Locate the cell with the specified text and output its [x, y] center coordinate. 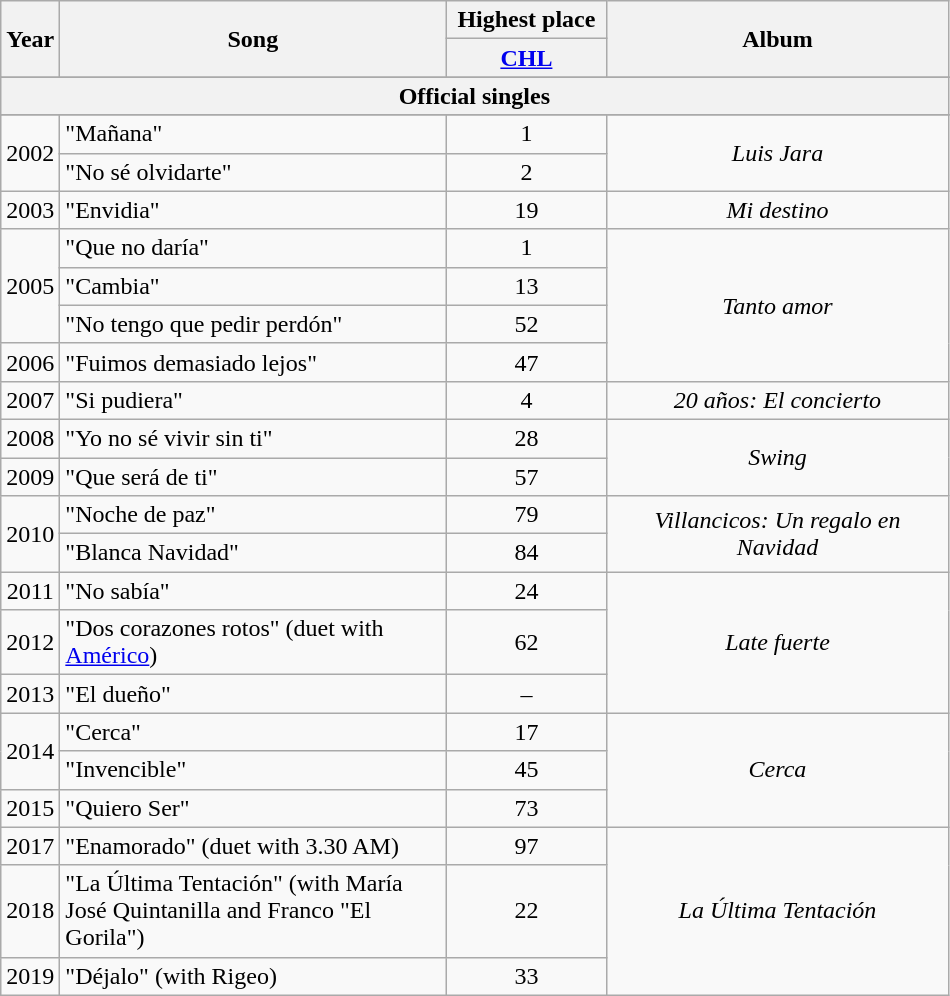
62 [526, 642]
33 [526, 976]
Mi destino [778, 210]
Villancicos: Un regalo en Navidad [778, 534]
Tanto amor [778, 305]
13 [526, 286]
2010 [30, 534]
2008 [30, 438]
47 [526, 362]
"Cambia" [253, 286]
"Mañana" [253, 134]
57 [526, 477]
Swing [778, 457]
La Última Tentación [778, 911]
"Déjalo" (with Rigeo) [253, 976]
24 [526, 591]
"La Última Tentación" (with María José Quintanilla and Franco "El Gorila") [253, 911]
79 [526, 515]
Song [253, 39]
2006 [30, 362]
22 [526, 911]
"Cerca" [253, 732]
Luis Jara [778, 153]
"Blanca Navidad" [253, 553]
2018 [30, 911]
"No sé olvidarte" [253, 172]
2005 [30, 286]
2002 [30, 153]
Official singles [474, 96]
"Noche de paz" [253, 515]
20 años: El concierto [778, 400]
"Dos corazones rotos" (duet with Américo) [253, 642]
4 [526, 400]
CHL [526, 58]
2012 [30, 642]
Cerca [778, 770]
73 [526, 808]
28 [526, 438]
"Fuimos demasiado lejos" [253, 362]
Year [30, 39]
2019 [30, 976]
"Enamorado" (duet with 3.30 AM) [253, 846]
"Si pudiera" [253, 400]
2007 [30, 400]
"Que no daría" [253, 248]
"Que será de ti" [253, 477]
"No tengo que pedir perdón" [253, 324]
Album [778, 39]
"No sabía" [253, 591]
– [526, 694]
Late fuerte [778, 642]
Highest place [526, 20]
19 [526, 210]
"Quiero Ser" [253, 808]
45 [526, 770]
"Invencible" [253, 770]
2017 [30, 846]
52 [526, 324]
97 [526, 846]
2009 [30, 477]
17 [526, 732]
2 [526, 172]
2011 [30, 591]
"El dueño" [253, 694]
2015 [30, 808]
84 [526, 553]
2013 [30, 694]
"Yo no sé vivir sin ti" [253, 438]
2014 [30, 751]
"Envidia" [253, 210]
2003 [30, 210]
